Capture the cell that displays the provided text and extract its [x, y] central coordinate. 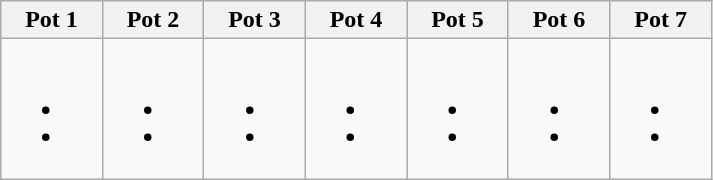
Pot 4 [356, 20]
Pot 2 [153, 20]
Pot 7 [661, 20]
Pot 5 [458, 20]
Pot 1 [52, 20]
Pot 3 [255, 20]
Pot 6 [559, 20]
